From the cell containing the given text, extract its center point as (x, y) coordinate. 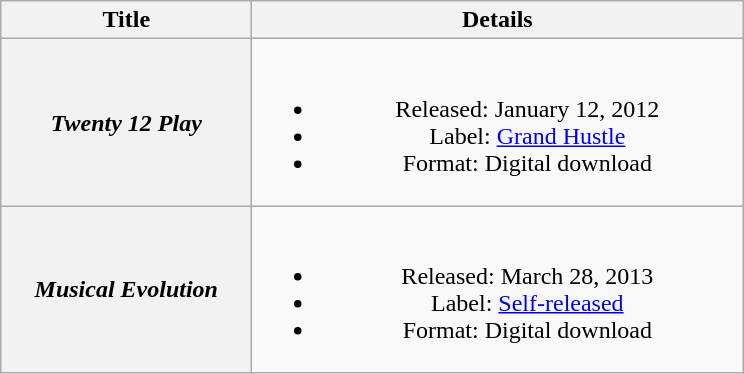
Musical Evolution (126, 290)
Released: January 12, 2012Label: Grand HustleFormat: Digital download (498, 122)
Title (126, 20)
Released: March 28, 2013Label: Self-releasedFormat: Digital download (498, 290)
Details (498, 20)
Twenty 12 Play (126, 122)
